Locate the cell with the specified text and output its (X, Y) center coordinate. 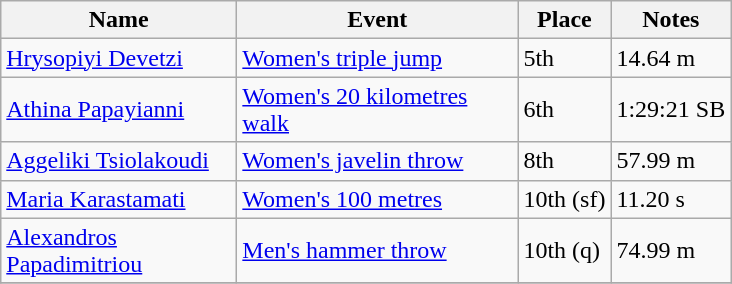
10th (q) (564, 250)
11.20 s (671, 199)
5th (564, 58)
Men's hammer throw (378, 250)
8th (564, 161)
Women's javelin throw (378, 161)
Place (564, 20)
Hrysopiyi Devetzi (119, 58)
Aggeliki Tsiolakoudi (119, 161)
14.64 m (671, 58)
Athina Papayianni (119, 110)
Women's 20 kilometres walk (378, 110)
Maria Karastamati (119, 199)
Women's triple jump (378, 58)
Notes (671, 20)
Event (378, 20)
57.99 m (671, 161)
10th (sf) (564, 199)
74.99 m (671, 250)
Alexandros Papadimitriou (119, 250)
Name (119, 20)
1:29:21 SB (671, 110)
Women's 100 metres (378, 199)
6th (564, 110)
